Detect which cell encompasses the target text, then output its [X, Y] center coordinate. 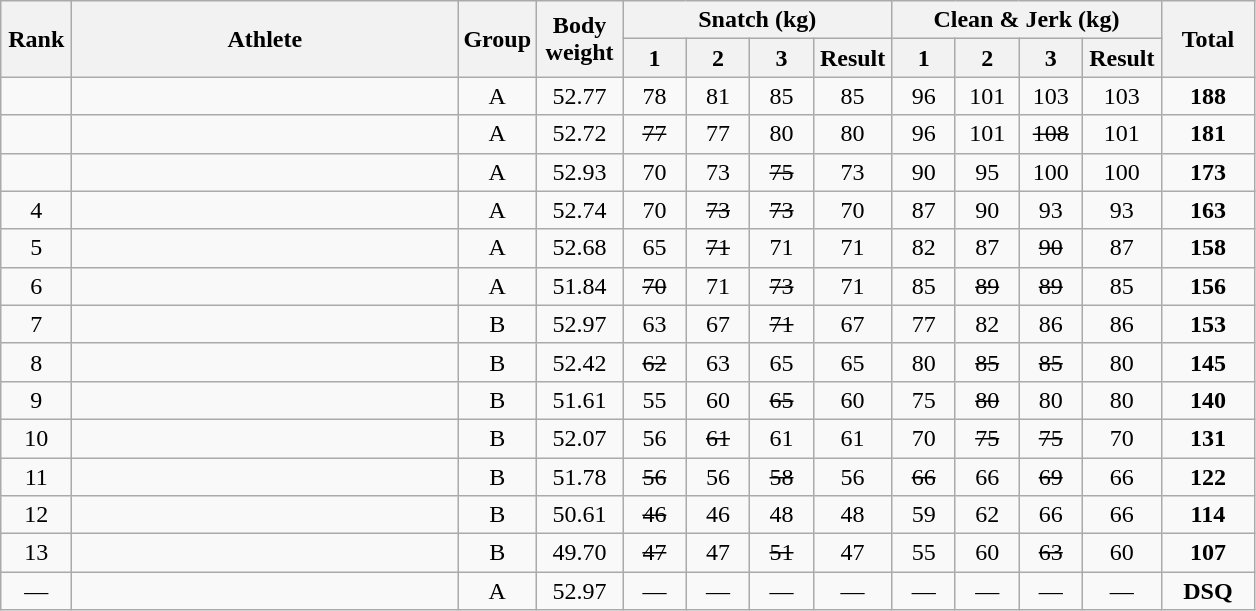
95 [987, 172]
78 [655, 96]
52.72 [580, 134]
Athlete [265, 39]
107 [1208, 553]
81 [718, 96]
6 [36, 286]
51.84 [580, 286]
140 [1208, 400]
Snatch (kg) [758, 20]
51.61 [580, 400]
181 [1208, 134]
156 [1208, 286]
Total [1208, 39]
51 [782, 553]
4 [36, 210]
51.78 [580, 477]
59 [924, 515]
5 [36, 248]
52.74 [580, 210]
Clean & Jerk (kg) [1026, 20]
52.77 [580, 96]
158 [1208, 248]
Rank [36, 39]
DSQ [1208, 591]
12 [36, 515]
108 [1051, 134]
52.07 [580, 438]
49.70 [580, 553]
188 [1208, 96]
114 [1208, 515]
145 [1208, 362]
9 [36, 400]
7 [36, 324]
Group [498, 39]
163 [1208, 210]
153 [1208, 324]
8 [36, 362]
69 [1051, 477]
52.93 [580, 172]
Body weight [580, 39]
173 [1208, 172]
122 [1208, 477]
131 [1208, 438]
50.61 [580, 515]
13 [36, 553]
11 [36, 477]
58 [782, 477]
52.68 [580, 248]
52.42 [580, 362]
10 [36, 438]
